Pinpoint the cell where the given text exists, returning its [x, y] midpoint coordinate. 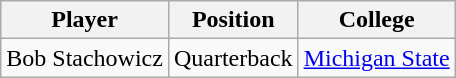
College [376, 20]
Bob Stachowicz [85, 58]
Position [233, 20]
Michigan State [376, 58]
Player [85, 20]
Quarterback [233, 58]
